Detect which cell encompasses the target text, then output its [X, Y] center coordinate. 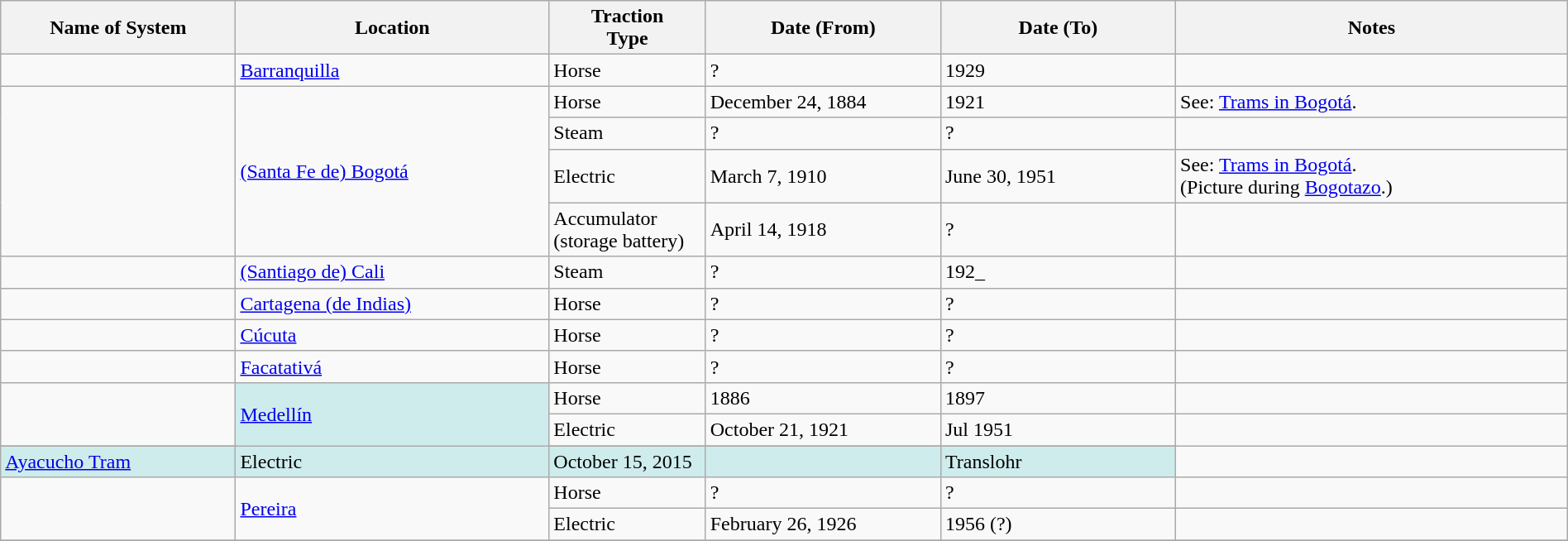
Notes [1372, 28]
1886 [823, 398]
March 7, 1910 [823, 175]
Ayacucho Tram [118, 461]
Medellín [392, 414]
December 24, 1884 [823, 102]
Location [392, 28]
April 14, 1918 [823, 230]
(Santa Fe de) Bogotá [392, 171]
192_ [1058, 272]
Cartagena (de Indias) [392, 304]
1956 (?) [1058, 524]
TractionType [627, 28]
See: Trams in Bogotá. (Picture during Bogotazo.) [1372, 175]
(Santiago de) Cali [392, 272]
Translohr [1058, 461]
June 30, 1951 [1058, 175]
Date (From) [823, 28]
1929 [1058, 70]
Jul 1951 [1058, 429]
Name of System [118, 28]
Date (To) [1058, 28]
Facatativá [392, 366]
Pereira [392, 509]
See: Trams in Bogotá. [1372, 102]
1897 [1058, 398]
1921 [1058, 102]
October 15, 2015 [627, 461]
October 21, 1921 [823, 429]
Accumulator (storage battery) [627, 230]
Cúcuta [392, 335]
Barranquilla [392, 70]
February 26, 1926 [823, 524]
